From the cell containing the given text, extract its center point as [X, Y] coordinate. 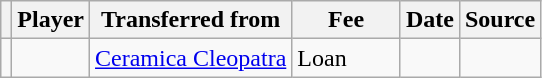
Ceramica Cleopatra [191, 58]
Fee [346, 20]
Source [500, 20]
Loan [346, 58]
Date [430, 20]
Transferred from [191, 20]
Player [51, 20]
